Find where the given text appears and provide that cell's center as [x, y] coordinate. 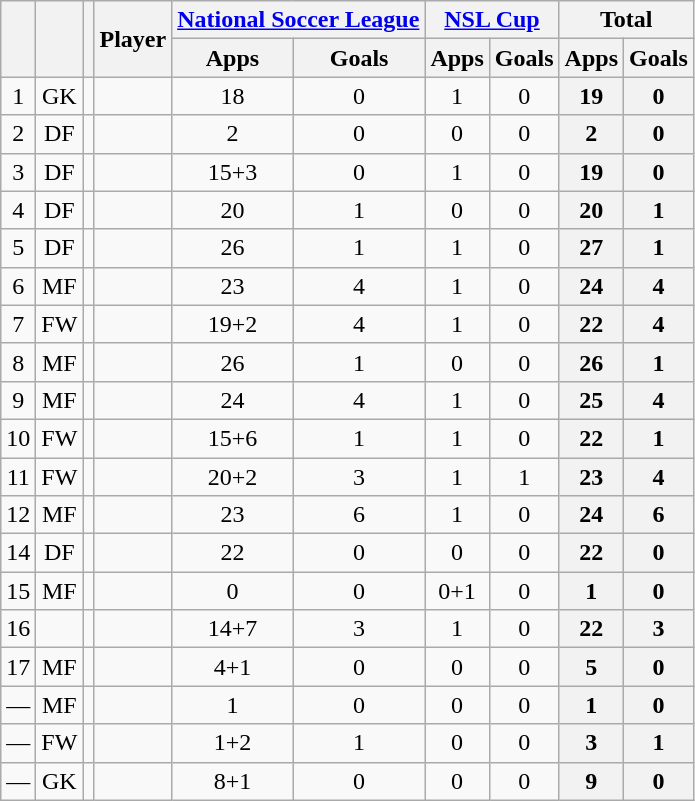
15+3 [233, 172]
25 [591, 400]
4+1 [233, 667]
Player [133, 39]
7 [18, 324]
20+2 [233, 477]
14+7 [233, 629]
10 [18, 438]
17 [18, 667]
1+2 [233, 743]
0+1 [457, 591]
11 [18, 477]
NSL Cup [492, 20]
16 [18, 629]
National Soccer League [298, 20]
27 [591, 248]
12 [18, 515]
19+2 [233, 324]
Total [626, 20]
18 [233, 96]
15 [18, 591]
14 [18, 553]
8 [18, 362]
15+6 [233, 438]
8+1 [233, 781]
